Search for the cell housing the specified text and yield its (x, y) center coordinate. 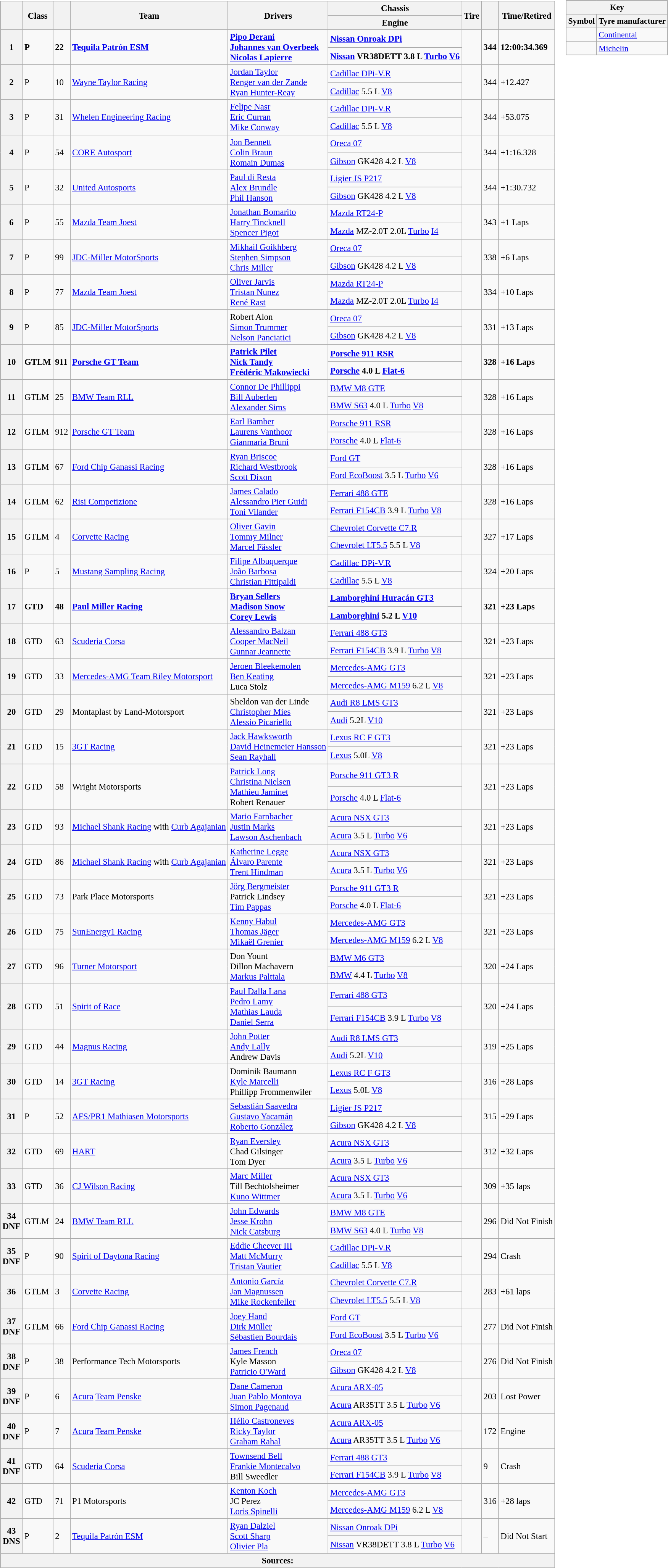
16 (11, 572)
Michelin (632, 48)
85 (62, 327)
12 (11, 432)
19 (11, 677)
+1:16.328 (527, 152)
319 (490, 1047)
93 (62, 827)
P1 Motorsports (149, 1501)
Jon Bennett Colin Braun Romain Dumas (278, 152)
CORE Autosport (149, 152)
343 (490, 222)
Eddie Cheever III Matt McMurry Tristan Vautier (278, 1256)
+6 Laps (527, 257)
Dane Cameron Juan Pablo Montoya Simon Pagenaud (278, 1396)
54 (62, 152)
+13 Laps (527, 327)
38DNF (11, 1361)
172 (490, 1431)
58 (62, 787)
Class (38, 15)
71 (62, 1501)
Lamborghini 5.2 L V10 (395, 616)
27 (11, 967)
Paul Dalla Lana Pedro Lamy Mathias Lauda Daniel Serra (278, 1007)
Earl Bamber Laurens Vanthoor Gianmaria Bruni (278, 432)
Lost Power (527, 1396)
203 (490, 1396)
+10 Laps (527, 292)
HART (149, 1152)
John Potter Andy Lally Andrew Davis (278, 1047)
Ryan Briscoe Richard Westbrook Scott Dixon (278, 467)
73 (62, 896)
Filipe Albuquerque João Barbosa Christian Fittipaldi (278, 572)
Risi Competizione (149, 502)
Spirit of Daytona Racing (149, 1256)
21 (11, 746)
Whelen Engineering Racing (149, 117)
AFS/PR1 Mathiasen Motorsports (149, 1117)
+32 Laps (527, 1152)
12:00:34.369 (527, 47)
Ferrari 488 GTE (395, 493)
+53.075 (527, 117)
Time/Retired (527, 15)
277 (490, 1326)
Tyre manufacturer (632, 21)
294 (490, 1256)
Oliver Jarvis Tristan Nunez René Rast (278, 292)
327 (490, 537)
Lamborghini Huracán GT3 (395, 598)
40DNF (11, 1431)
Sources: (278, 1561)
Oliver Gavin Tommy Milner Marcel Fässler (278, 537)
96 (62, 967)
26 (11, 931)
John Edwards Jesse Krohn Nick Catsburg (278, 1222)
Marc Miller Till Bechtolsheimer Kuno Wittmer (278, 1186)
23 (11, 827)
Turner Motorsport (149, 967)
– (490, 1536)
+35 laps (527, 1186)
63 (62, 641)
Sheldon van der Linde Christopher Mies Alessio Picariello (278, 711)
48 (62, 607)
Patrick Long Christina Nielsen Mathieu Jaminet Robert Renauer (278, 787)
Don Yount Dillon Machavern Markus Palttala (278, 967)
Ryan Eversley Chad Gilsinger Tom Dyer (278, 1152)
+29 Laps (527, 1117)
86 (62, 862)
30 (11, 1081)
309 (490, 1186)
44 (62, 1047)
Symbol (582, 21)
+28 laps (527, 1501)
James Calado Alessandro Pier Guidi Toni Vilander (278, 502)
312 (490, 1152)
+1:30.732 (527, 187)
Robert Alon Simon Trummer Nelson Panciatici (278, 327)
42 (11, 1501)
51 (62, 1007)
324 (490, 572)
Dominik Baumann Kyle Marcelli Phillipp Frommenwiler (278, 1081)
Tire (472, 15)
17 (11, 607)
CJ Wilson Racing (149, 1186)
Continental (632, 35)
55 (62, 222)
Spirit of Race (149, 1007)
338 (490, 257)
BMW M6 GT3 (395, 958)
BMW 4.4 L Turbo V8 (395, 975)
37DNF (11, 1326)
SunEnergy1 Racing (149, 931)
11 (11, 397)
Jeroen Bleekemolen Ben Keating Luca Stolz (278, 677)
34DNF (11, 1222)
Katherine Legge Álvaro Parente Trent Hindman (278, 862)
+28 Laps (527, 1081)
67 (62, 467)
18 (11, 641)
41DNF (11, 1466)
1 (11, 47)
912 (62, 432)
Jordan Taylor Renger van der Zande Ryan Hunter-Reay (278, 82)
Pipo Derani Johannes van Overbeek Nicolas Lapierre (278, 47)
Park Place Motorsports (149, 896)
90 (62, 1256)
62 (62, 502)
64 (62, 1466)
Wayne Taylor Racing (149, 82)
+1 Laps (527, 222)
296 (490, 1222)
Antonio García Jan Magnussen Mike Rockenfeller (278, 1291)
Sebastián Saavedra Gustavo Yacamán Roberto González (278, 1117)
52 (62, 1117)
35DNF (11, 1256)
Wright Motorsports (149, 787)
315 (490, 1117)
13 (11, 467)
Bryan Sellers Madison Snow Corey Lewis (278, 607)
77 (62, 292)
331 (490, 327)
20 (11, 711)
James French Kyle Masson Patricio O'Ward (278, 1361)
Team (149, 15)
United Autosports (149, 187)
Felipe Nasr Eric Curran Mike Conway (278, 117)
Connor De Phillippi Bill Auberlen Alexander Sims (278, 397)
911 (62, 362)
+20 Laps (527, 572)
Paul di Resta Alex Brundle Phil Hanson (278, 187)
283 (490, 1291)
Mustang Sampling Racing (149, 572)
Chassis (395, 8)
Jack Hawksworth David Heinemeier Hansson Sean Rayhall (278, 746)
69 (62, 1152)
8 (11, 292)
+25 Laps (527, 1047)
66 (62, 1326)
Paul Miller Racing (149, 607)
Alessandro Balzan Cooper MacNeil Gunnar Jeannette (278, 641)
Performance Tech Motorsports (149, 1361)
Kenny Habul Thomas Jäger Mikaël Grenier (278, 931)
Jörg Bergmeister Patrick Lindsey Tim Pappas (278, 896)
+12.427 (527, 82)
Mercedes-AMG Team Riley Motorsport (149, 677)
Montaplast by Land-Motorsport (149, 711)
38 (62, 1361)
Jonathan Bomarito Harry Tincknell Spencer Pigot (278, 222)
75 (62, 931)
Townsend Bell Frankie Montecalvo Bill Sweedler (278, 1466)
43DNS (11, 1536)
Ryan Dalziel Scott Sharp Olivier Pla (278, 1536)
Magnus Racing (149, 1047)
Kenton Koch JC Perez Loris Spinelli (278, 1501)
Did Not Start (527, 1536)
+17 Laps (527, 537)
Joey Hand Dirk Müller Sébastien Bourdais (278, 1326)
Patrick Pilet Nick Tandy Frédéric Makowiecki (278, 362)
39DNF (11, 1396)
276 (490, 1361)
Mikhail Goikhberg Stephen Simpson Chris Miller (278, 257)
Mario Farnbacher Justin Marks Lawson Aschenbach (278, 827)
28 (11, 1007)
334 (490, 292)
Hélio Castroneves Ricky Taylor Graham Rahal (278, 1431)
Drivers (278, 15)
Key (617, 8)
+61 laps (527, 1291)
99 (62, 257)
